Identify which cell holds the provided text, then report its [X, Y] central coordinate. 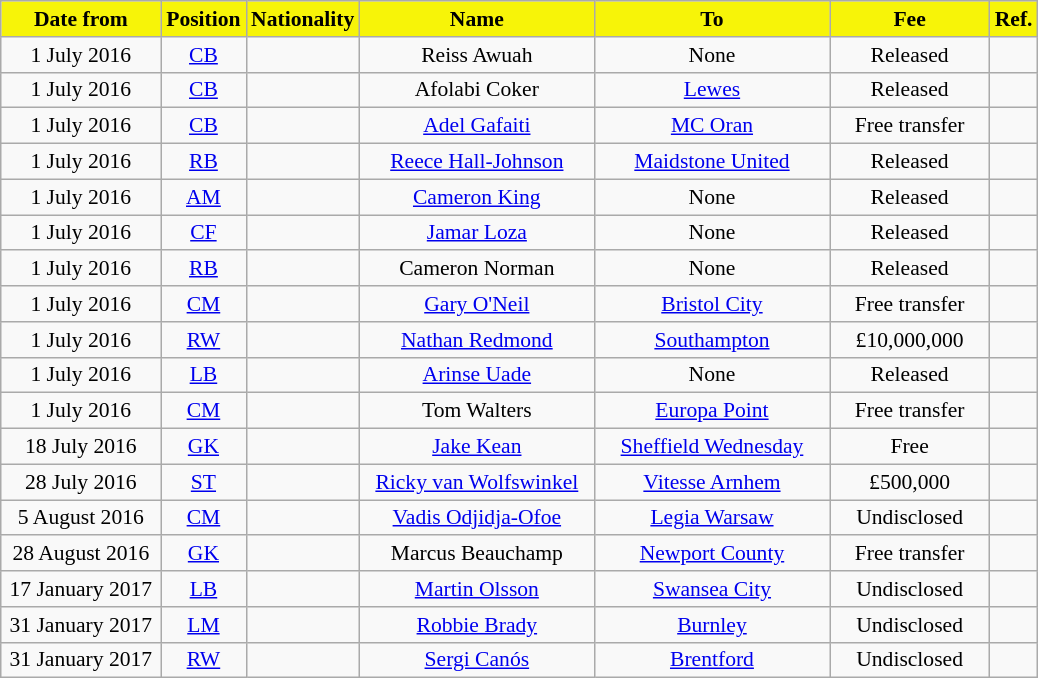
Europa Point [712, 411]
Ricky van Wolfswinkel [476, 482]
To [712, 19]
LM [204, 625]
MC Oran [712, 126]
Adel Gafaiti [476, 126]
£500,000 [910, 482]
Position [204, 19]
Ref. [1014, 19]
Gary O'Neil [476, 304]
Southampton [712, 340]
Burnley [712, 625]
Nathan Redmond [476, 340]
5 August 2016 [81, 518]
£10,000,000 [910, 340]
Marcus Beauchamp [476, 554]
Fee [910, 19]
17 January 2017 [81, 589]
Name [476, 19]
Vitesse Arnhem [712, 482]
Vadis Odjidja-Ofoe [476, 518]
Jamar Loza [476, 233]
ST [204, 482]
Lewes [712, 90]
Robbie Brady [476, 625]
Sergi Canós [476, 660]
CF [204, 233]
Reece Hall-Johnson [476, 162]
Martin Olsson [476, 589]
Afolabi Coker [476, 90]
Nationality [302, 19]
Brentford [712, 660]
Legia Warsaw [712, 518]
Bristol City [712, 304]
Tom Walters [476, 411]
Free [910, 447]
AM [204, 197]
Arinse Uade [476, 375]
Swansea City [712, 589]
28 August 2016 [81, 554]
Newport County [712, 554]
Reiss Awuah [476, 55]
28 July 2016 [81, 482]
Cameron Norman [476, 269]
Sheffield Wednesday [712, 447]
Maidstone United [712, 162]
18 July 2016 [81, 447]
Jake Kean [476, 447]
Date from [81, 19]
Cameron King [476, 197]
